Scan for the cell matching the given text and deliver its [x, y] coordinate at center. 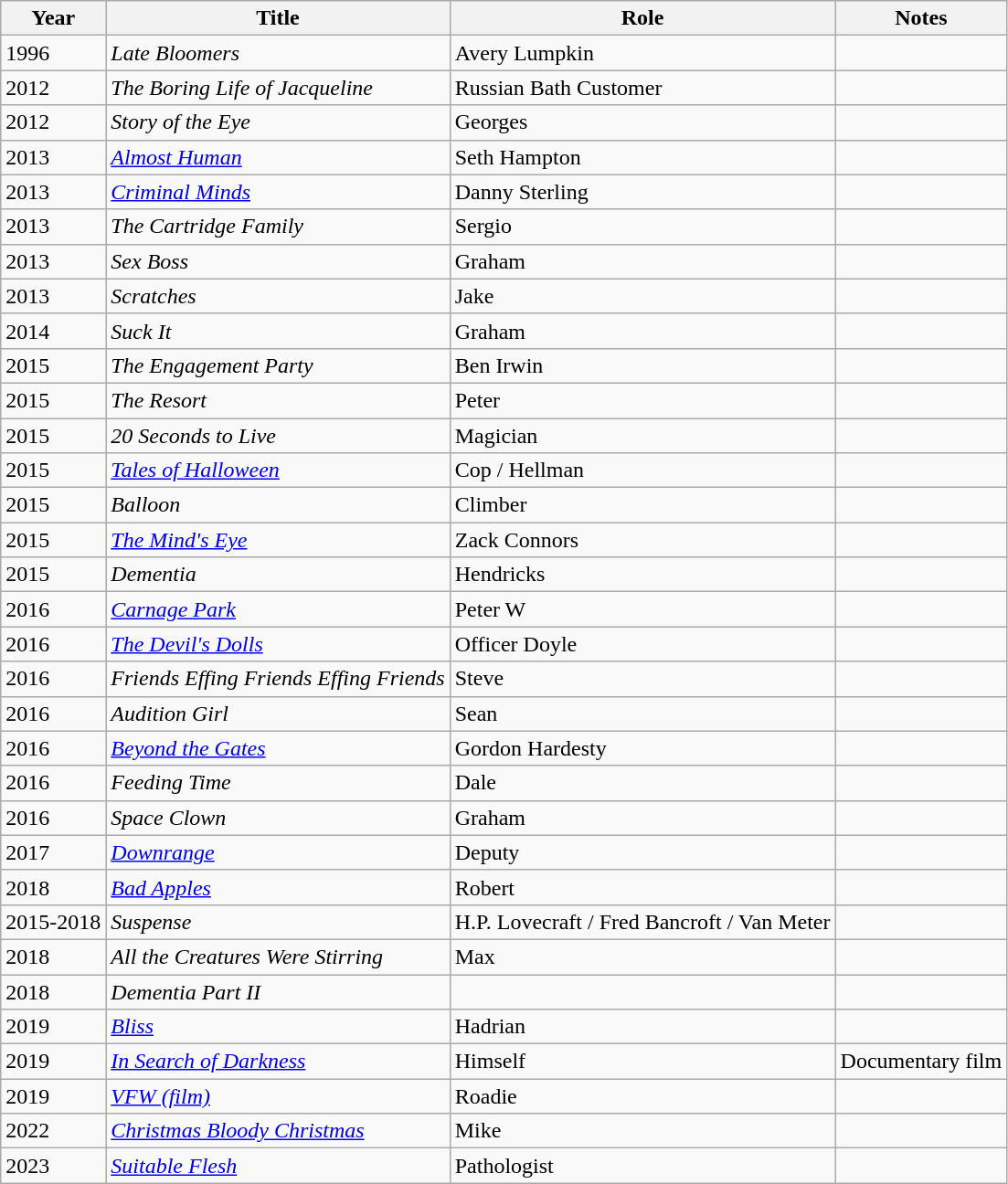
Peter W [642, 609]
Friends Effing Friends Effing Friends [278, 679]
2023 [53, 1166]
Max [642, 957]
Balloon [278, 505]
Dementia [278, 575]
2014 [53, 331]
Scratches [278, 296]
Audition Girl [278, 714]
Carnage Park [278, 609]
Role [642, 18]
The Resort [278, 400]
Bad Apples [278, 887]
Almost Human [278, 157]
Beyond the Gates [278, 748]
H.P. Lovecraft / Fred Bancroft / Van Meter [642, 922]
Feeding Time [278, 783]
Late Bloomers [278, 53]
The Mind's Eye [278, 540]
Robert [642, 887]
Suitable Flesh [278, 1166]
Magician [642, 436]
Sex Boss [278, 261]
Hendricks [642, 575]
2015-2018 [53, 922]
The Engagement Party [278, 365]
Jake [642, 296]
Suspense [278, 922]
Peter [642, 400]
Himself [642, 1062]
Sean [642, 714]
Gordon Hardesty [642, 748]
Officer Doyle [642, 644]
Dale [642, 783]
Ben Irwin [642, 365]
Criminal Minds [278, 192]
Bliss [278, 1027]
Danny Sterling [642, 192]
1996 [53, 53]
20 Seconds to Live [278, 436]
Christmas Bloody Christmas [278, 1131]
In Search of Darkness [278, 1062]
Roadie [642, 1096]
Georges [642, 122]
Deputy [642, 852]
Sergio [642, 227]
Notes [921, 18]
Suck It [278, 331]
Cop / Hellman [642, 470]
VFW (film) [278, 1096]
Space Clown [278, 818]
2022 [53, 1131]
Pathologist [642, 1166]
Russian Bath Customer [642, 88]
2017 [53, 852]
Year [53, 18]
The Boring Life of Jacqueline [278, 88]
Avery Lumpkin [642, 53]
Zack Connors [642, 540]
Title [278, 18]
All the Creatures Were Stirring [278, 957]
Seth Hampton [642, 157]
Downrange [278, 852]
The Devil's Dolls [278, 644]
Story of the Eye [278, 122]
Hadrian [642, 1027]
Steve [642, 679]
Dementia Part II [278, 991]
Climber [642, 505]
Documentary film [921, 1062]
Tales of Halloween [278, 470]
Mike [642, 1131]
The Cartridge Family [278, 227]
